For the text-containing cell, return its midpoint in [x, y] coordinate format. 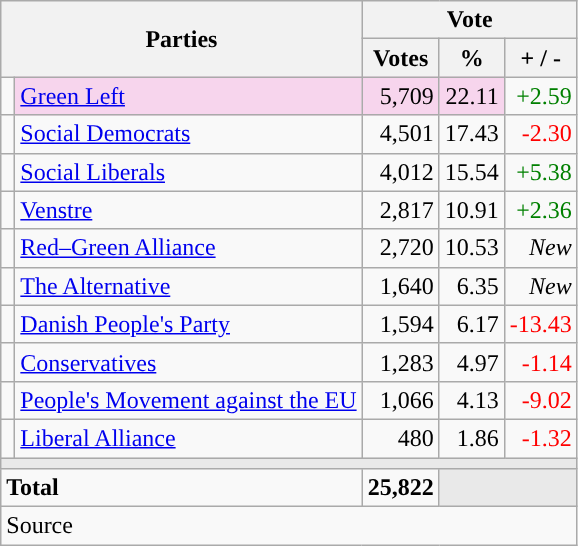
1,066 [400, 400]
4.13 [472, 400]
+5.38 [540, 172]
-9.02 [540, 400]
1,640 [400, 286]
4,012 [400, 172]
Parties [182, 39]
Red–Green Alliance [188, 248]
Total [182, 488]
Vote [470, 20]
Green Left [188, 96]
17.43 [472, 134]
Source [290, 526]
+2.36 [540, 210]
25,822 [400, 488]
-13.43 [540, 324]
1,283 [400, 362]
-2.30 [540, 134]
6.35 [472, 286]
22.11 [472, 96]
Social Democrats [188, 134]
4,501 [400, 134]
2,817 [400, 210]
Danish People's Party [188, 324]
% [472, 58]
Votes [400, 58]
-1.32 [540, 438]
2,720 [400, 248]
Venstre [188, 210]
480 [400, 438]
10.91 [472, 210]
Social Liberals [188, 172]
Liberal Alliance [188, 438]
+ / - [540, 58]
+2.59 [540, 96]
10.53 [472, 248]
15.54 [472, 172]
Conservatives [188, 362]
People's Movement against the EU [188, 400]
-1.14 [540, 362]
1,594 [400, 324]
5,709 [400, 96]
1.86 [472, 438]
4.97 [472, 362]
The Alternative [188, 286]
6.17 [472, 324]
